Capture the cell that displays the provided text and extract its [x, y] central coordinate. 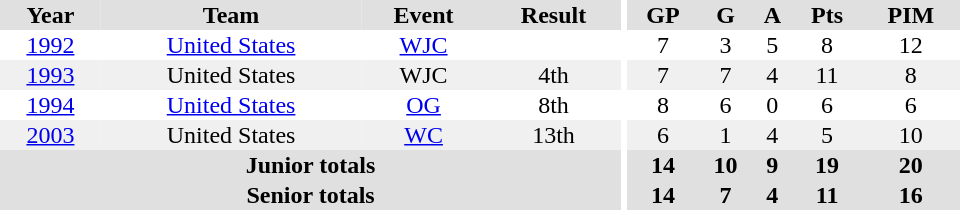
19 [826, 165]
4th [554, 75]
Result [554, 15]
1993 [50, 75]
Pts [826, 15]
Team [231, 15]
Junior totals [310, 165]
3 [726, 45]
Year [50, 15]
16 [911, 195]
1 [726, 135]
PIM [911, 15]
20 [911, 165]
9 [772, 165]
Event [424, 15]
GP [663, 15]
0 [772, 105]
Senior totals [310, 195]
8th [554, 105]
2003 [50, 135]
13th [554, 135]
WC [424, 135]
G [726, 15]
OG [424, 105]
1994 [50, 105]
A [772, 15]
1992 [50, 45]
12 [911, 45]
